Search for the cell housing the specified text and yield its (X, Y) center coordinate. 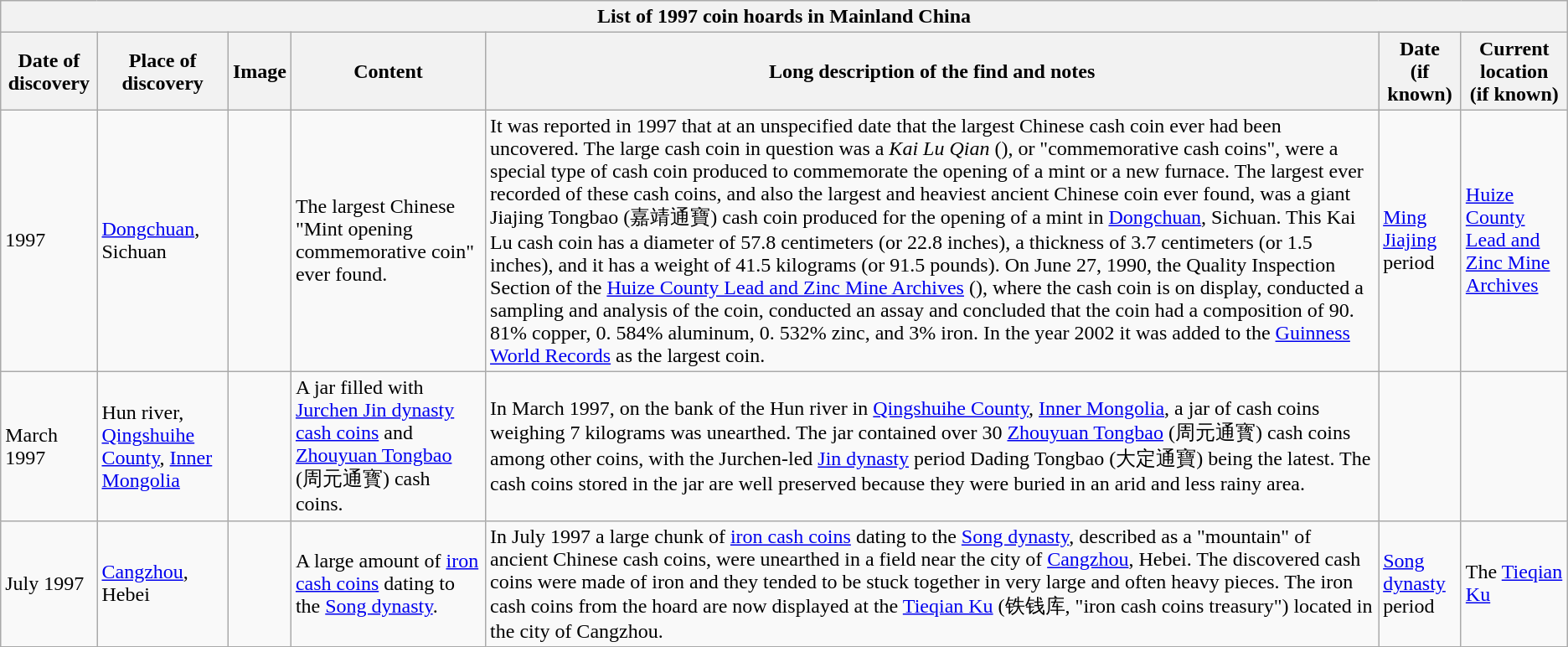
Huize County Lead and Zinc Mine Archives (1514, 241)
List of 1997 coin hoards in Mainland China (784, 17)
Content (388, 71)
A jar filled with Jurchen Jin dynasty cash coins and Zhouyuan Tongbao (周元通寳) cash coins. (388, 446)
Image (260, 71)
Current location(if known) (1514, 71)
The Tieqian Ku (1514, 583)
A large amount of iron cash coins dating to the Song dynasty. (388, 583)
Place of discovery (162, 71)
Song dynasty period (1421, 583)
Cangzhou, Hebei (162, 583)
Ming Jiajing period (1421, 241)
March 1997 (49, 446)
1997 (49, 241)
Date of discovery (49, 71)
The largest Chinese "Mint opening commemorative coin" ever found. (388, 241)
July 1997 (49, 583)
Long description of the find and notes (932, 71)
Hun river, Qingshuihe County, Inner Mongolia (162, 446)
Dongchuan, Sichuan (162, 241)
Date(if known) (1421, 71)
